Scan for the cell matching the given text and deliver its [X, Y] coordinate at center. 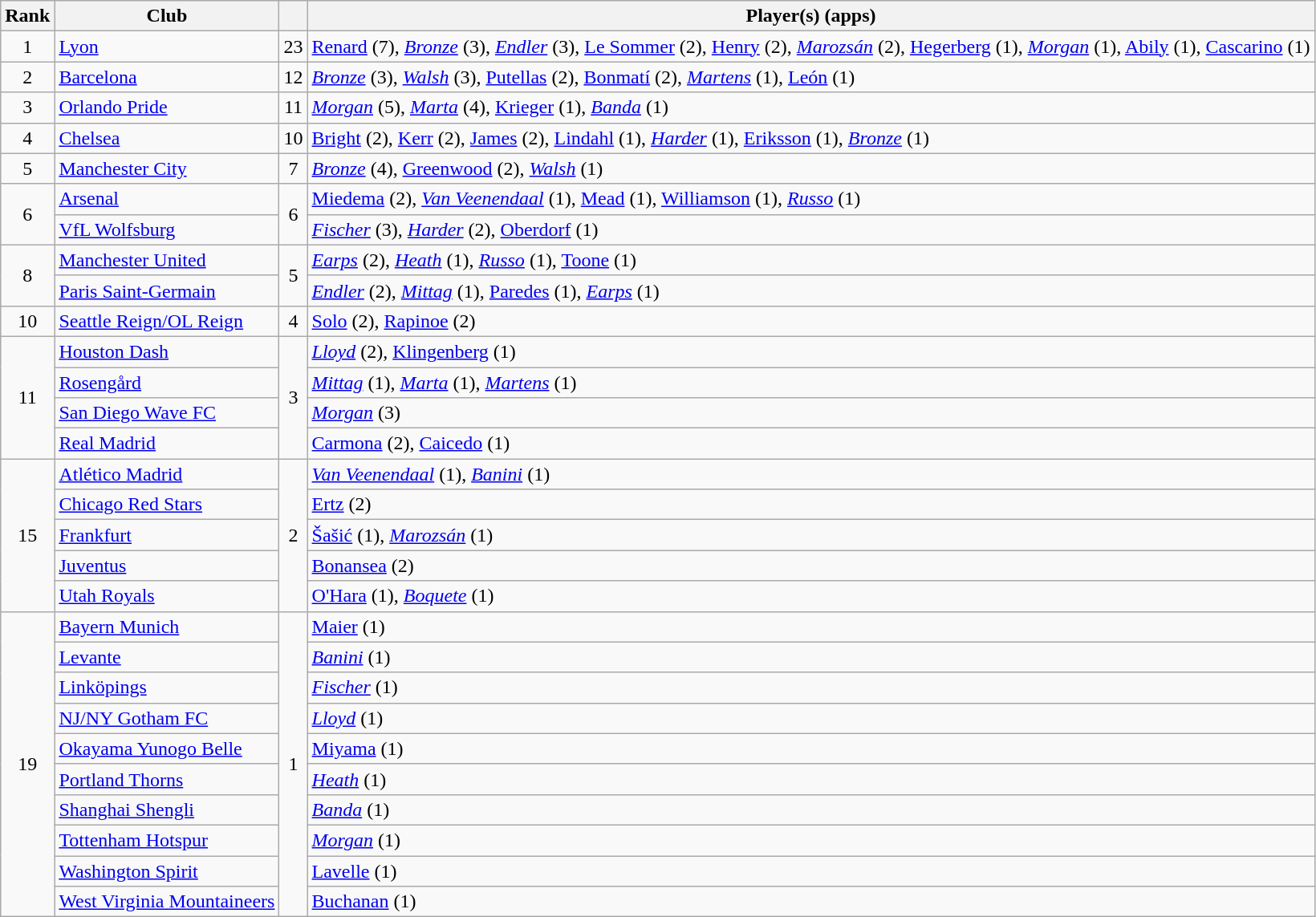
Shanghai Shengli [167, 809]
Levante [167, 657]
Banda (1) [810, 809]
Fischer (3), Harder (2), Oberdorf (1) [810, 229]
Mittag (1), Marta (1), Martens (1) [810, 383]
19 [27, 764]
Maier (1) [810, 627]
West Virginia Mountaineers [167, 902]
Portland Thorns [167, 779]
Arsenal [167, 199]
Houston Dash [167, 351]
Buchanan (1) [810, 902]
Miyama (1) [810, 749]
Ertz (2) [810, 505]
Rosengård [167, 383]
Miedema (2), Van Veenendaal (1), Mead (1), Williamson (1), Russo (1) [810, 199]
Barcelona [167, 77]
Banini (1) [810, 657]
Club [167, 16]
Utah Royals [167, 596]
NJ/NY Gotham FC [167, 718]
Solo (2), Rapinoe (2) [810, 321]
O'Hara (1), Boquete (1) [810, 596]
Washington Spirit [167, 870]
Real Madrid [167, 444]
Bright (2), Kerr (2), James (2), Lindahl (1), Harder (1), Eriksson (1), Bronze (1) [810, 138]
Earps (2), Heath (1), Russo (1), Toone (1) [810, 260]
Lloyd (1) [810, 718]
Frankfurt [167, 535]
Seattle Reign/OL Reign [167, 321]
Juventus [167, 566]
Bayern Munich [167, 627]
Fischer (1) [810, 688]
Tottenham Hotspur [167, 840]
Van Veenendaal (1), Banini (1) [810, 474]
Orlando Pride [167, 108]
Lloyd (2), Klingenberg (1) [810, 351]
Okayama Yunogo Belle [167, 749]
Šašić (1), Marozsán (1) [810, 535]
Morgan (3) [810, 413]
23 [294, 47]
Paris Saint-Germain [167, 290]
8 [27, 275]
Linköpings [167, 688]
Heath (1) [810, 779]
Carmona (2), Caicedo (1) [810, 444]
Atlético Madrid [167, 474]
Morgan (1) [810, 840]
Renard (7), Bronze (3), Endler (3), Le Sommer (2), Henry (2), Marozsán (2), Hegerberg (1), Morgan (1), Abily (1), Cascarino (1) [810, 47]
15 [27, 535]
Manchester City [167, 168]
Lyon [167, 47]
7 [294, 168]
VfL Wolfsburg [167, 229]
Chelsea [167, 138]
Player(s) (apps) [810, 16]
Bronze (4), Greenwood (2), Walsh (1) [810, 168]
San Diego Wave FC [167, 413]
Endler (2), Mittag (1), Paredes (1), Earps (1) [810, 290]
Lavelle (1) [810, 870]
Bonansea (2) [810, 566]
Manchester United [167, 260]
Bronze (3), Walsh (3), Putellas (2), Bonmatí (2), Martens (1), León (1) [810, 77]
Rank [27, 16]
Chicago Red Stars [167, 505]
Morgan (5), Marta (4), Krieger (1), Banda (1) [810, 108]
12 [294, 77]
